Return [x, y] of the center of cell containing provided text 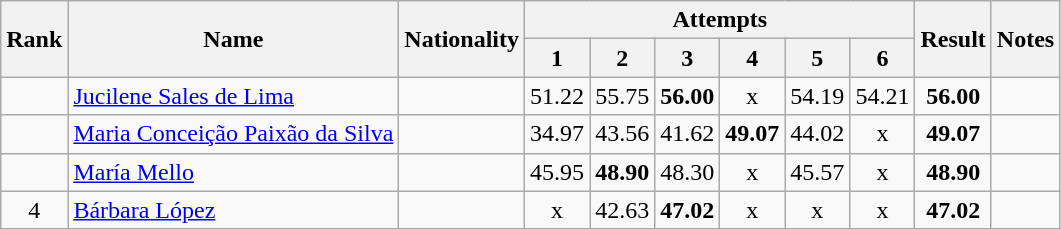
43.56 [622, 134]
Result [953, 39]
55.75 [622, 96]
5 [818, 58]
54.19 [818, 96]
54.21 [882, 96]
Nationality [462, 39]
Notes [1025, 39]
Bárbara López [234, 210]
45.57 [818, 172]
34.97 [558, 134]
2 [622, 58]
51.22 [558, 96]
Attempts [720, 20]
Jucilene Sales de Lima [234, 96]
45.95 [558, 172]
Maria Conceição Paixão da Silva [234, 134]
41.62 [688, 134]
Name [234, 39]
44.02 [818, 134]
48.30 [688, 172]
1 [558, 58]
María Mello [234, 172]
42.63 [622, 210]
3 [688, 58]
Rank [34, 39]
6 [882, 58]
